Determine the [x, y] coordinate at the center of the cell enclosing the given text.  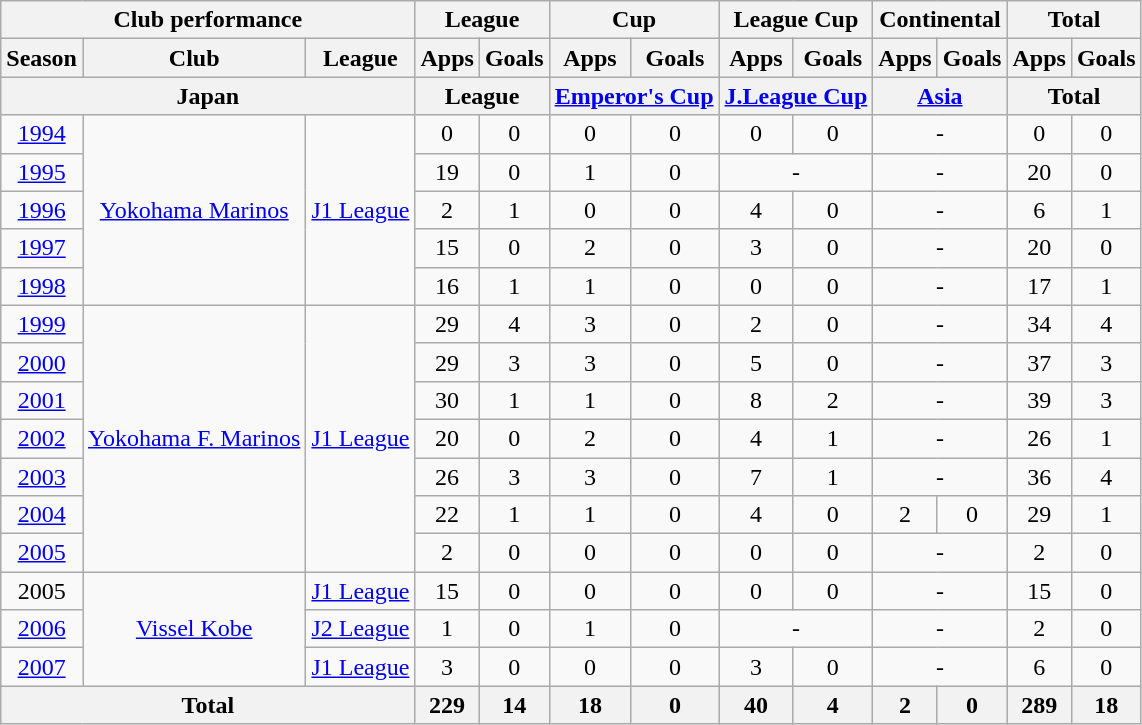
Asia [940, 96]
1999 [42, 324]
Japan [208, 96]
36 [1039, 477]
2003 [42, 477]
16 [447, 286]
1994 [42, 134]
19 [447, 172]
17 [1039, 286]
14 [514, 705]
37 [1039, 362]
Emperor's Cup [634, 96]
1997 [42, 248]
229 [447, 705]
7 [756, 477]
League Cup [796, 20]
30 [447, 400]
1996 [42, 210]
1998 [42, 286]
5 [756, 362]
34 [1039, 324]
Club [194, 58]
Cup [634, 20]
J2 League [360, 629]
40 [756, 705]
1995 [42, 172]
Continental [940, 20]
2000 [42, 362]
2004 [42, 515]
Vissel Kobe [194, 629]
Club performance [208, 20]
8 [756, 400]
39 [1039, 400]
Yokohama Marinos [194, 210]
Season [42, 58]
2006 [42, 629]
J.League Cup [796, 96]
22 [447, 515]
289 [1039, 705]
2002 [42, 438]
2001 [42, 400]
Yokohama F. Marinos [194, 438]
2007 [42, 667]
